Detect which cell encompasses the target text, then output its (X, Y) center coordinate. 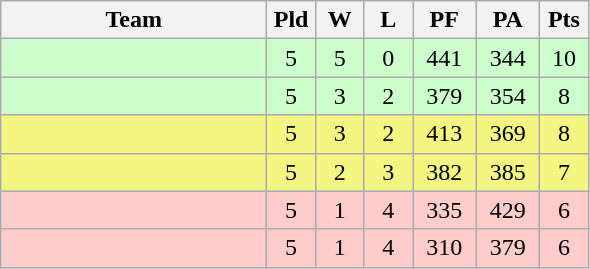
413 (444, 134)
Pts (564, 20)
385 (508, 172)
W (340, 20)
441 (444, 58)
335 (444, 210)
369 (508, 134)
310 (444, 248)
7 (564, 172)
10 (564, 58)
Pld (292, 20)
0 (388, 58)
429 (508, 210)
L (388, 20)
Team (134, 20)
PF (444, 20)
344 (508, 58)
PA (508, 20)
382 (444, 172)
354 (508, 96)
